Pinpoint the cell where the given text exists, returning its [X, Y] midpoint coordinate. 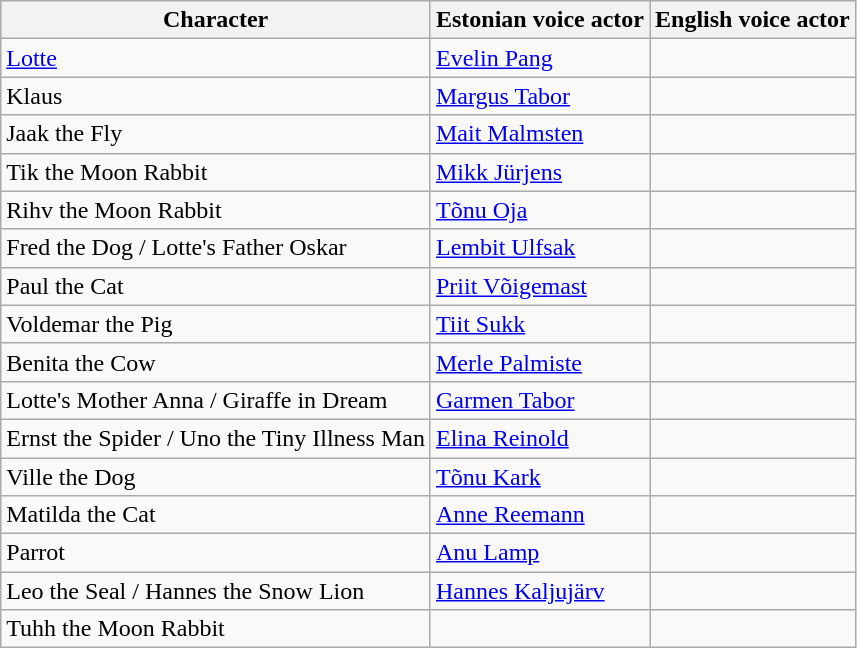
Mikk Jürjens [540, 172]
Anne Reemann [540, 515]
Jaak the Fly [216, 134]
Character [216, 20]
Tõnu Kark [540, 477]
Fred the Dog / Lotte's Father Oskar [216, 248]
Lotte's Mother Anna / Giraffe in Dream [216, 400]
Leo the Seal / Hannes the Snow Lion [216, 591]
Klaus [216, 96]
Ernst the Spider / Uno the Tiny Illness Man [216, 438]
Tik the Moon Rabbit [216, 172]
Anu Lamp [540, 553]
Voldemar the Pig [216, 324]
English voice actor [753, 20]
Margus Tabor [540, 96]
Evelin Pang [540, 58]
Priit Võigemast [540, 286]
Tõnu Oja [540, 210]
Matilda the Cat [216, 515]
Garmen Tabor [540, 400]
Tuhh the Moon Rabbit [216, 629]
Merle Palmiste [540, 362]
Tiit Sukk [540, 324]
Estonian voice actor [540, 20]
Parrot [216, 553]
Ville the Dog [216, 477]
Benita the Cow [216, 362]
Hannes Kaljujärv [540, 591]
Lotte [216, 58]
Elina Reinold [540, 438]
Mait Malmsten [540, 134]
Rihv the Moon Rabbit [216, 210]
Paul the Cat [216, 286]
Lembit Ulfsak [540, 248]
